Find where the given text appears and provide that cell's center as [x, y] coordinate. 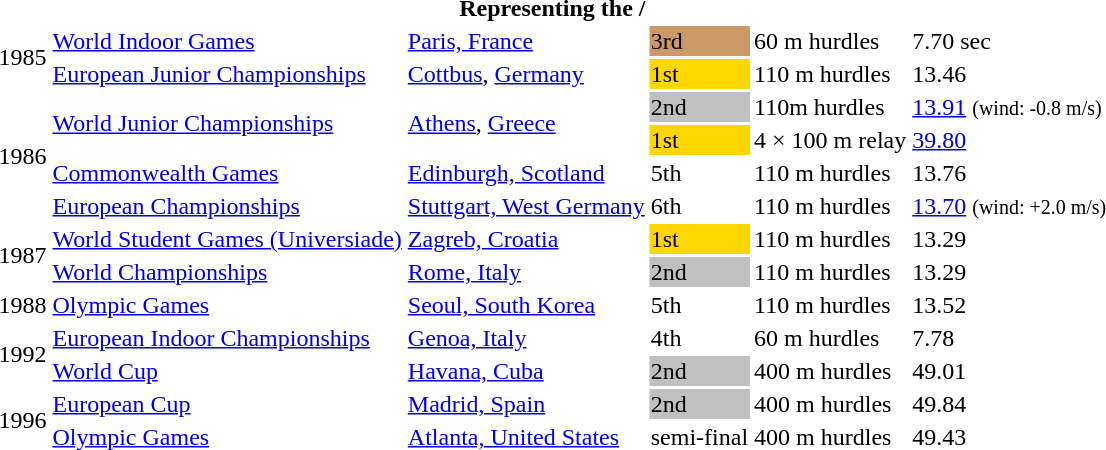
Cottbus, Germany [526, 74]
Stuttgart, West Germany [526, 206]
Commonwealth Games [227, 173]
Havana, Cuba [526, 371]
European Championships [227, 206]
110m hurdles [830, 107]
Madrid, Spain [526, 404]
World Cup [227, 371]
World Championships [227, 272]
World Student Games (Universiade) [227, 239]
Athens, Greece [526, 124]
Zagreb, Croatia [526, 239]
European Cup [227, 404]
European Indoor Championships [227, 338]
Edinburgh, Scotland [526, 173]
Olympic Games [227, 305]
3rd [699, 41]
Genoa, Italy [526, 338]
Paris, France [526, 41]
World Junior Championships [227, 124]
4 × 100 m relay [830, 140]
Seoul, South Korea [526, 305]
European Junior Championships [227, 74]
6th [699, 206]
Rome, Italy [526, 272]
World Indoor Games [227, 41]
4th [699, 338]
